Find where the given text appears and provide that cell's center as (x, y) coordinate. 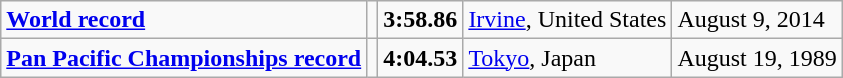
Irvine, United States (568, 20)
3:58.86 (420, 20)
Pan Pacific Championships record (184, 58)
4:04.53 (420, 58)
August 19, 1989 (757, 58)
Tokyo, Japan (568, 58)
World record (184, 20)
August 9, 2014 (757, 20)
